For the text-containing cell, return its midpoint in (x, y) coordinate format. 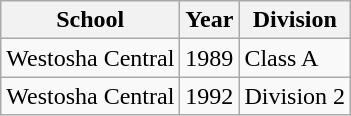
Division (295, 20)
1989 (210, 58)
Class A (295, 58)
Year (210, 20)
1992 (210, 96)
School (90, 20)
Division 2 (295, 96)
